Return (X, Y) of the center of cell containing provided text 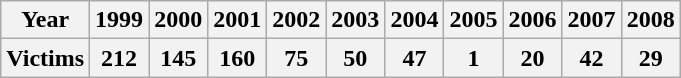
2005 (474, 20)
212 (120, 58)
42 (592, 58)
1 (474, 58)
2008 (650, 20)
2003 (356, 20)
2004 (414, 20)
20 (532, 58)
29 (650, 58)
Victims (46, 58)
2000 (178, 20)
145 (178, 58)
75 (296, 58)
47 (414, 58)
2002 (296, 20)
50 (356, 58)
2006 (532, 20)
2007 (592, 20)
1999 (120, 20)
160 (238, 58)
2001 (238, 20)
Year (46, 20)
